Determine the (X, Y) coordinate at the center of the cell enclosing the given text.  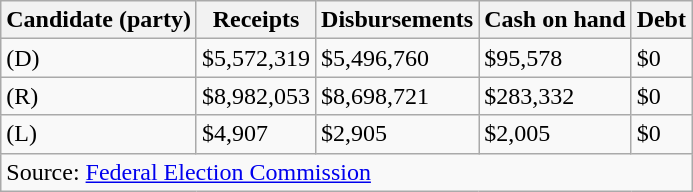
$4,907 (256, 134)
$8,982,053 (256, 96)
$5,572,319 (256, 58)
$5,496,760 (398, 58)
$2,005 (555, 134)
$95,578 (555, 58)
$8,698,721 (398, 96)
$2,905 (398, 134)
(L) (99, 134)
Source: Federal Election Commission (346, 172)
Disbursements (398, 20)
$283,332 (555, 96)
Cash on hand (555, 20)
Debt (661, 20)
Candidate (party) (99, 20)
Receipts (256, 20)
(R) (99, 96)
(D) (99, 58)
